Extract the [x, y] coordinate from the center of the cell holding the provided text.  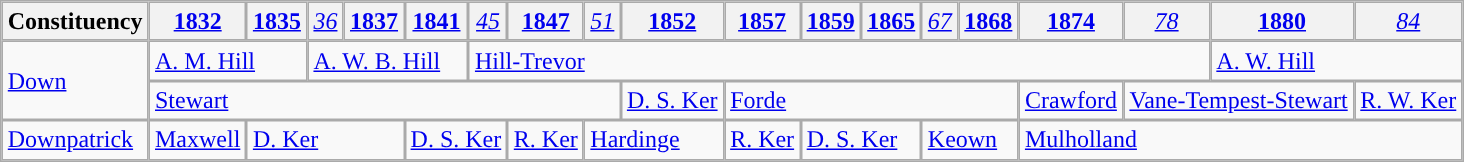
1847 [546, 22]
Hardinge [654, 140]
R. W. Ker [1408, 101]
1880 [1282, 22]
A. M. Hill [228, 61]
78 [1166, 22]
Stewart [385, 101]
45 [488, 22]
Down [76, 80]
Maxwell [198, 140]
1837 [374, 22]
1857 [762, 22]
36 [326, 22]
1874 [1072, 22]
1852 [672, 22]
51 [602, 22]
67 [940, 22]
1865 [892, 22]
A. W. Hill [1336, 61]
Downpatrick [76, 140]
Keown [970, 140]
1859 [830, 22]
A. W. B. Hill [388, 61]
Mulholland [1241, 140]
Constituency [76, 22]
1841 [436, 22]
Vane-Tempest-Stewart [1238, 101]
1832 [198, 22]
84 [1408, 22]
1868 [988, 22]
Crawford [1072, 101]
Forde [872, 101]
D. Ker [326, 140]
1835 [278, 22]
Hill-Trevor [840, 61]
